Locate the cell with the specified text and output its [x, y] center coordinate. 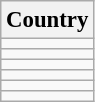
Country [48, 20]
